Return (X, Y) of the center of cell containing provided text 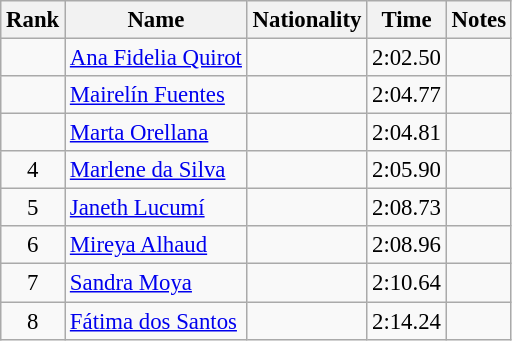
6 (33, 245)
2:04.81 (407, 133)
Nationality (306, 20)
Mairelín Fuentes (156, 95)
2:08.73 (407, 208)
2:05.90 (407, 170)
Janeth Lucumí (156, 208)
Marlene da Silva (156, 170)
2:02.50 (407, 58)
Sandra Moya (156, 283)
4 (33, 170)
8 (33, 321)
Name (156, 20)
2:08.96 (407, 245)
2:04.77 (407, 95)
Fátima dos Santos (156, 321)
2:10.64 (407, 283)
Notes (478, 20)
7 (33, 283)
Ana Fidelia Quirot (156, 58)
Rank (33, 20)
Time (407, 20)
Marta Orellana (156, 133)
2:14.24 (407, 321)
5 (33, 208)
Mireya Alhaud (156, 245)
